Return (X, Y) of the center of cell containing provided text 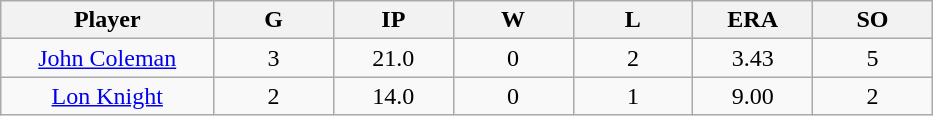
1 (633, 96)
21.0 (393, 58)
SO (873, 20)
3.43 (753, 58)
L (633, 20)
W (513, 20)
G (274, 20)
3 (274, 58)
5 (873, 58)
John Coleman (108, 58)
Lon Knight (108, 96)
9.00 (753, 96)
Player (108, 20)
14.0 (393, 96)
IP (393, 20)
ERA (753, 20)
